Return (x, y) of the center of cell containing provided text 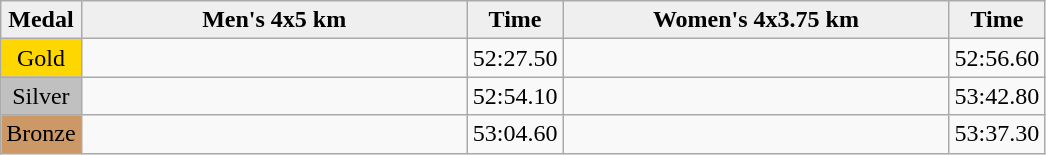
52:54.10 (515, 96)
Men's 4x5 km (274, 20)
52:27.50 (515, 58)
53:04.60 (515, 134)
Gold (41, 58)
Bronze (41, 134)
53:42.80 (997, 96)
Medal (41, 20)
53:37.30 (997, 134)
Women's 4x3.75 km (756, 20)
52:56.60 (997, 58)
Silver (41, 96)
